Capture the cell that displays the provided text and extract its [X, Y] central coordinate. 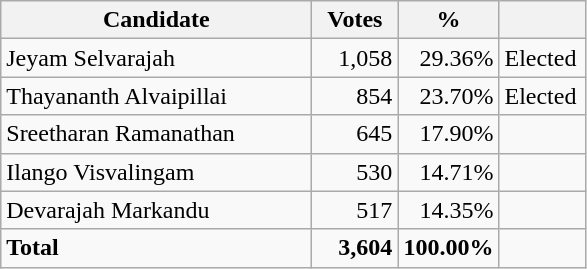
14.71% [448, 172]
645 [355, 134]
Devarajah Markandu [156, 210]
517 [355, 210]
Ilango Visvalingam [156, 172]
Total [156, 248]
530 [355, 172]
854 [355, 96]
100.00% [448, 248]
Sreetharan Ramanathan [156, 134]
29.36% [448, 58]
14.35% [448, 210]
Candidate [156, 20]
Votes [355, 20]
1,058 [355, 58]
Thayananth Alvaipillai [156, 96]
17.90% [448, 134]
Jeyam Selvarajah [156, 58]
% [448, 20]
3,604 [355, 248]
23.70% [448, 96]
